For the text-containing cell, return its midpoint in (X, Y) coordinate format. 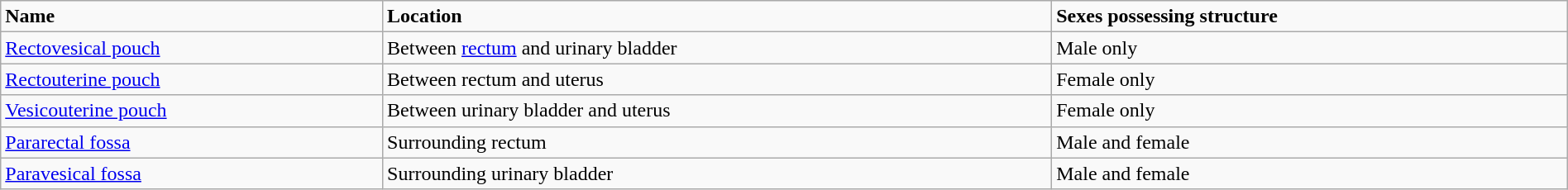
Sexes possessing structure (1310, 17)
Between rectum and urinary bladder (718, 48)
Rectovesical pouch (192, 48)
Name (192, 17)
Paravesical fossa (192, 173)
Location (718, 17)
Between urinary bladder and uterus (718, 111)
Surrounding rectum (718, 142)
Vesicouterine pouch (192, 111)
Male only (1310, 48)
Surrounding urinary bladder (718, 173)
Between rectum and uterus (718, 79)
Rectouterine pouch (192, 79)
Pararectal fossa (192, 142)
